From the cell containing the given text, extract its center point as (X, Y) coordinate. 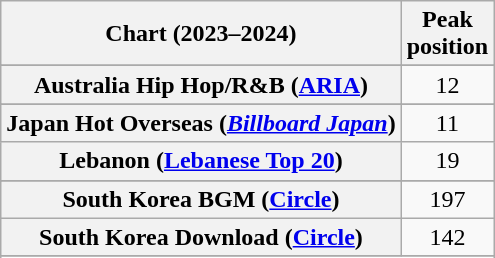
12 (447, 85)
South Korea BGM (Circle) (201, 199)
Chart (2023–2024) (201, 34)
197 (447, 199)
19 (447, 161)
Australia Hip Hop/R&B (ARIA) (201, 85)
142 (447, 237)
Lebanon (Lebanese Top 20) (201, 161)
Japan Hot Overseas (Billboard Japan) (201, 123)
Peakposition (447, 34)
11 (447, 123)
South Korea Download (Circle) (201, 237)
